Determine the [x, y] coordinate at the center of the cell enclosing the given text.  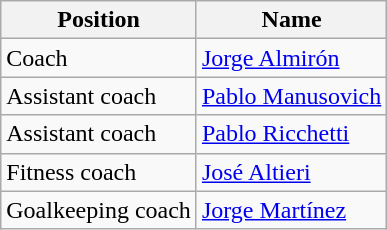
Fitness coach [99, 172]
Coach [99, 58]
Goalkeeping coach [99, 210]
Jorge Almirón [291, 58]
Pablo Ricchetti [291, 134]
José Altieri [291, 172]
Position [99, 20]
Pablo Manusovich [291, 96]
Jorge Martínez [291, 210]
Name [291, 20]
